Find where the given text appears and provide that cell's center as [x, y] coordinate. 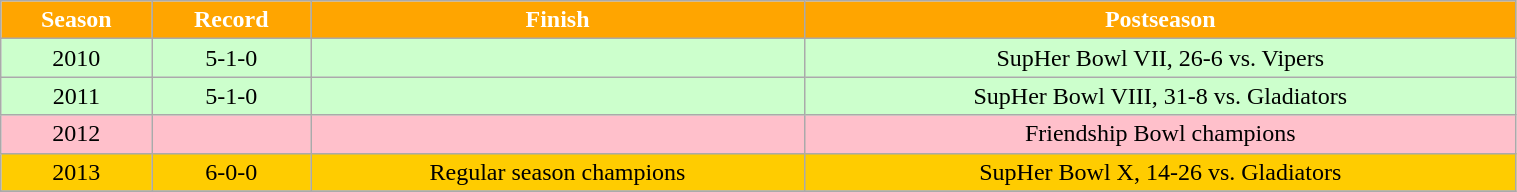
Regular season champions [558, 172]
SupHer Bowl VIII, 31-8 vs. Gladiators [1160, 96]
Postseason [1160, 20]
SupHer Bowl X, 14-26 vs. Gladiators [1160, 172]
Friendship Bowl champions [1160, 134]
Record [232, 20]
Season [76, 20]
2013 [76, 172]
SupHer Bowl VII, 26-6 vs. Vipers [1160, 58]
2012 [76, 134]
2011 [76, 96]
Finish [558, 20]
6-0-0 [232, 172]
2010 [76, 58]
